From the cell containing the given text, extract its center point as [x, y] coordinate. 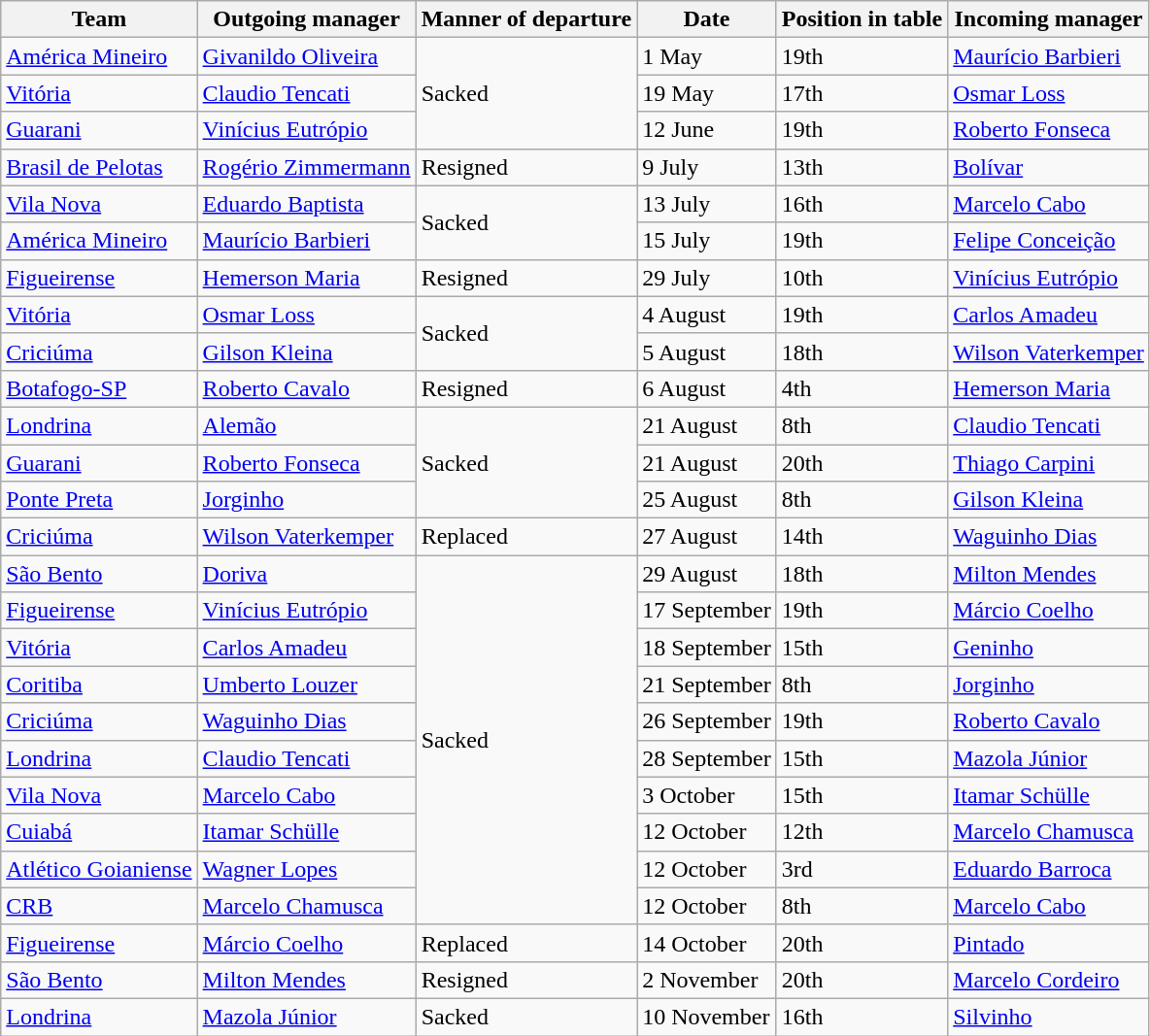
Umberto Louzer [307, 685]
17 September [707, 611]
13 July [707, 204]
25 August [707, 500]
18 September [707, 648]
26 September [707, 721]
Position in table [862, 19]
2 November [707, 980]
Pintado [1049, 943]
3rd [862, 869]
Eduardo Barroca [1049, 869]
13th [862, 167]
10th [862, 278]
6 August [707, 388]
Alemão [307, 425]
14th [862, 537]
Silvinho [1049, 1017]
CRB [99, 906]
28 September [707, 758]
19 May [707, 93]
Cuiabá [99, 832]
9 July [707, 167]
12th [862, 832]
Team [99, 19]
Coritiba [99, 685]
Ponte Preta [99, 500]
1 May [707, 56]
Wagner Lopes [307, 869]
Brasil de Pelotas [99, 167]
Felipe Conceição [1049, 241]
29 July [707, 278]
5 August [707, 351]
Atlético Goianiense [99, 869]
4 August [707, 315]
14 October [707, 943]
15 July [707, 241]
Eduardo Baptista [307, 204]
Outgoing manager [307, 19]
Doriva [307, 574]
10 November [707, 1017]
Incoming manager [1049, 19]
4th [862, 388]
3 October [707, 795]
Date [707, 19]
Rogério Zimmermann [307, 167]
21 September [707, 685]
27 August [707, 537]
Marcelo Cordeiro [1049, 980]
Bolívar [1049, 167]
12 June [707, 130]
Givanildo Oliveira [307, 56]
29 August [707, 574]
Botafogo-SP [99, 388]
Geninho [1049, 648]
Manner of departure [526, 19]
17th [862, 93]
Thiago Carpini [1049, 463]
